Search for the cell housing the specified text and yield its [X, Y] center coordinate. 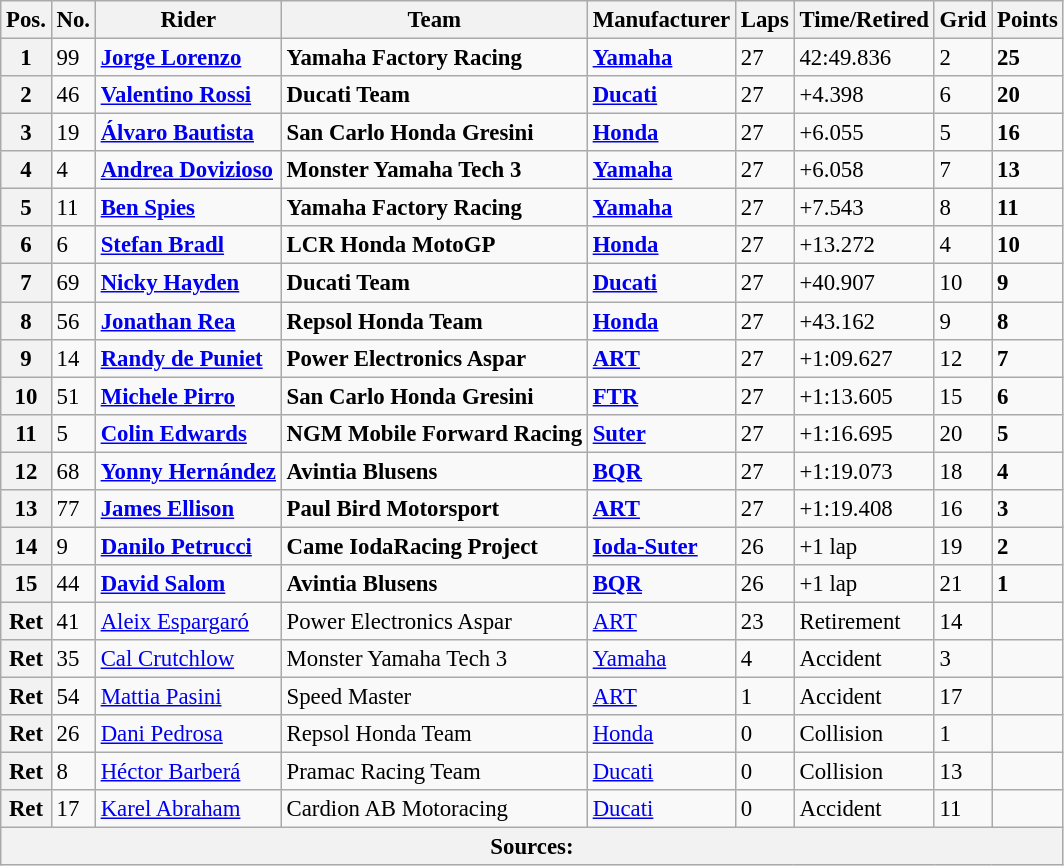
Jorge Lorenzo [188, 58]
No. [73, 20]
23 [764, 621]
Danilo Petrucci [188, 546]
LCR Honda MotoGP [434, 245]
Andrea Dovizioso [188, 170]
35 [73, 659]
Aleix Espargaró [188, 621]
Came IodaRacing Project [434, 546]
Rider [188, 20]
+1:19.408 [864, 509]
Mattia Pasini [188, 697]
NGM Mobile Forward Racing [434, 433]
Laps [764, 20]
Pos. [26, 20]
David Salom [188, 584]
56 [73, 321]
46 [73, 95]
Jonathan Rea [188, 321]
+1:13.605 [864, 396]
Points [1028, 20]
44 [73, 584]
51 [73, 396]
99 [73, 58]
Stefan Bradl [188, 245]
Retirement [864, 621]
Dani Pedrosa [188, 734]
+13.272 [864, 245]
+40.907 [864, 283]
Valentino Rossi [188, 95]
+6.055 [864, 133]
Paul Bird Motorsport [434, 509]
Cardion AB Motoracing [434, 809]
+1:09.627 [864, 358]
68 [73, 471]
Team [434, 20]
42:49.836 [864, 58]
Ben Spies [188, 208]
18 [962, 471]
54 [73, 697]
+1:16.695 [864, 433]
Cal Crutchlow [188, 659]
Suter [661, 433]
FTR [661, 396]
+43.162 [864, 321]
Randy de Puniet [188, 358]
Álvaro Bautista [188, 133]
+4.398 [864, 95]
21 [962, 584]
Héctor Barberá [188, 772]
Grid [962, 20]
Manufacturer [661, 20]
Karel Abraham [188, 809]
Michele Pirro [188, 396]
James Ellison [188, 509]
Yonny Hernández [188, 471]
69 [73, 283]
77 [73, 509]
Time/Retired [864, 20]
Speed Master [434, 697]
+7.543 [864, 208]
+1:19.073 [864, 471]
Colin Edwards [188, 433]
25 [1028, 58]
41 [73, 621]
Sources: [532, 847]
Ioda-Suter [661, 546]
Pramac Racing Team [434, 772]
+6.058 [864, 170]
Nicky Hayden [188, 283]
